From the cell containing the given text, extract its center point as [X, Y] coordinate. 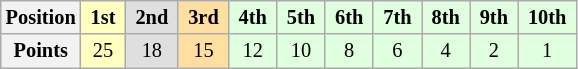
6 [397, 51]
15 [203, 51]
4th [253, 17]
1 [547, 51]
Position [41, 17]
3rd [203, 17]
5th [301, 17]
9th [494, 17]
18 [152, 51]
8 [349, 51]
7th [397, 17]
10th [547, 17]
8th [446, 17]
4 [446, 51]
1st [104, 17]
2 [494, 51]
2nd [152, 17]
6th [349, 17]
25 [104, 51]
Points [41, 51]
10 [301, 51]
12 [253, 51]
